Return (x, y) of the center of cell containing provided text 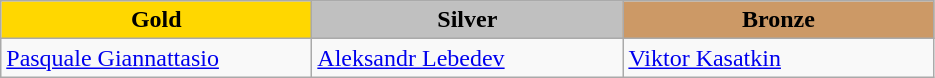
Viktor Kasatkin (778, 58)
Aleksandr Lebedev (468, 58)
Silver (468, 20)
Pasquale Giannattasio (156, 58)
Gold (156, 20)
Bronze (778, 20)
